Scan for the cell matching the given text and deliver its [X, Y] coordinate at center. 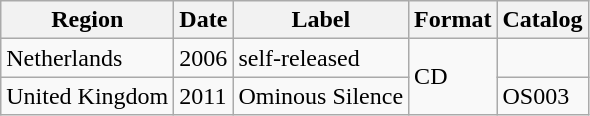
Catalog [542, 20]
Date [204, 20]
2006 [204, 58]
Netherlands [88, 58]
2011 [204, 96]
Ominous Silence [321, 96]
OS003 [542, 96]
Format [453, 20]
Region [88, 20]
self-released [321, 58]
CD [453, 77]
United Kingdom [88, 96]
Label [321, 20]
